Search for the cell housing the specified text and yield its [x, y] center coordinate. 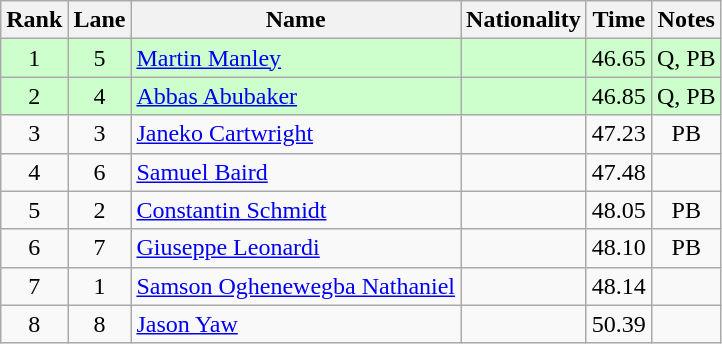
48.05 [618, 210]
Time [618, 20]
Notes [686, 20]
46.65 [618, 58]
Lane [100, 20]
48.10 [618, 248]
Abbas Abubaker [296, 96]
Giuseppe Leonardi [296, 248]
Samuel Baird [296, 172]
Janeko Cartwright [296, 134]
Samson Oghenewegba Nathaniel [296, 286]
Name [296, 20]
46.85 [618, 96]
47.23 [618, 134]
Constantin Schmidt [296, 210]
Nationality [524, 20]
Martin Manley [296, 58]
Rank [34, 20]
48.14 [618, 286]
Jason Yaw [296, 324]
47.48 [618, 172]
50.39 [618, 324]
